For the text-containing cell, return its midpoint in (x, y) coordinate format. 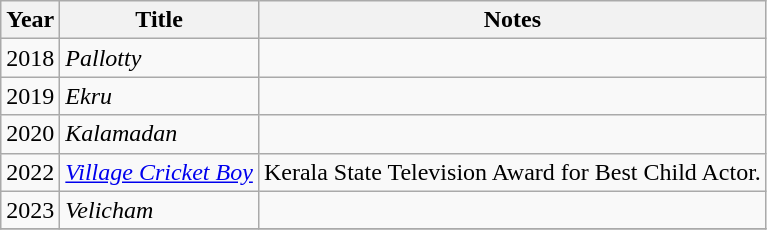
Notes (512, 20)
2019 (30, 96)
2022 (30, 172)
Kerala State Television Award for Best Child Actor. (512, 172)
Ekru (160, 96)
2018 (30, 58)
Velicham (160, 210)
Pallotty (160, 58)
2023 (30, 210)
2020 (30, 134)
Village Cricket Boy (160, 172)
Kalamadan (160, 134)
Year (30, 20)
Title (160, 20)
